Detect which cell encompasses the target text, then output its [X, Y] center coordinate. 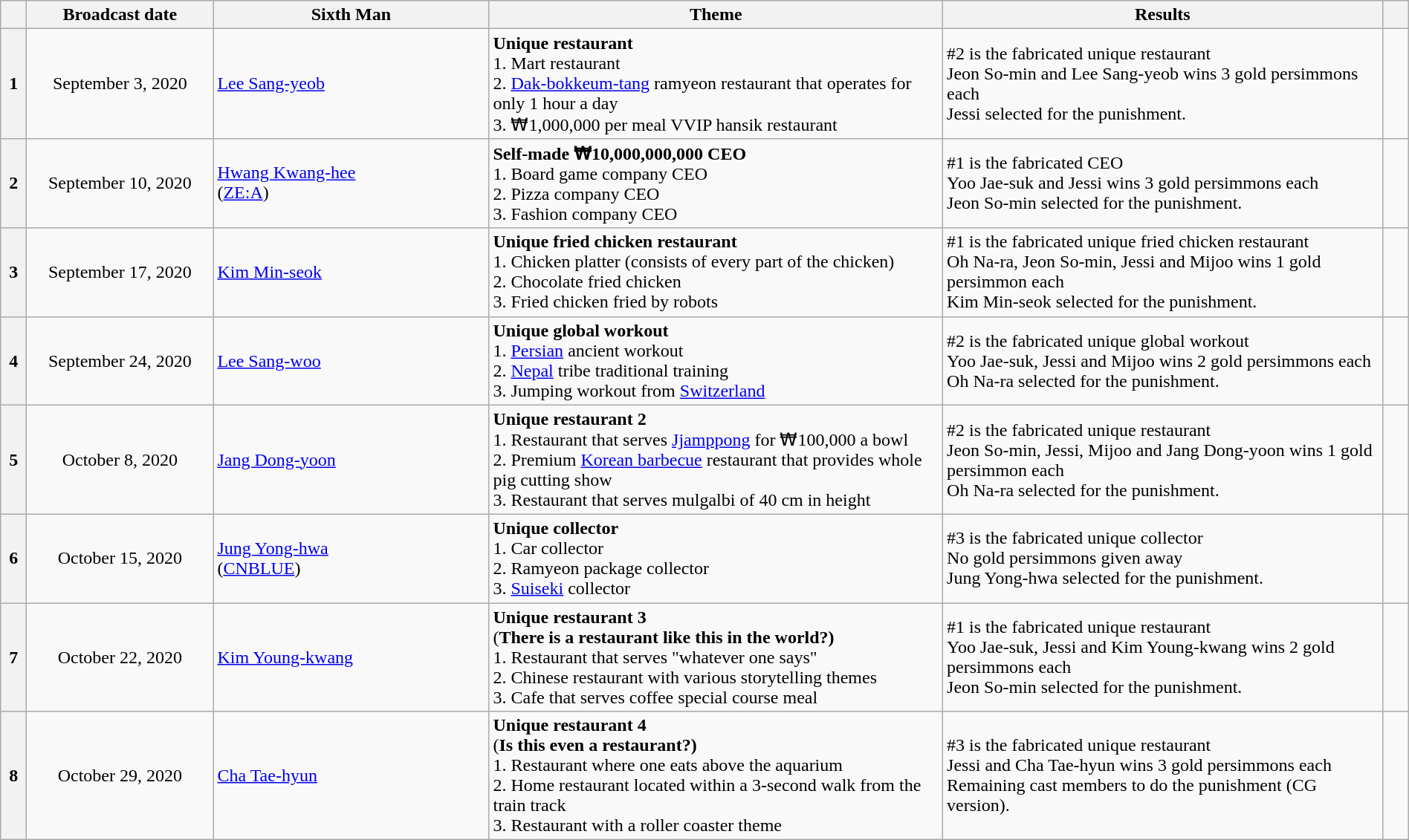
Lee Sang-woo [351, 361]
September 10, 2020 [120, 183]
Unique global workout1. Persian ancient workout2. Nepal tribe traditional training3. Jumping workout from Switzerland [716, 361]
#2 is the fabricated unique restaurantJeon So-min, Jessi, Mijoo and Jang Dong-yoon wins 1 gold persimmon eachOh Na-ra selected for the punishment. [1163, 460]
Kim Young-kwang [351, 657]
October 29, 2020 [120, 775]
#1 is the fabricated CEOYoo Jae-suk and Jessi wins 3 gold persimmons eachJeon So-min selected for the punishment. [1163, 183]
Theme [716, 15]
September 24, 2020 [120, 361]
Cha Tae-hyun [351, 775]
Jang Dong-yoon [351, 460]
Kim Min-seok [351, 272]
#3 is the fabricated unique collectorNo gold persimmons given awayJung Yong-hwa selected for the punishment. [1163, 559]
September 17, 2020 [120, 272]
Hwang Kwang-hee(ZE:A) [351, 183]
Lee Sang-yeob [351, 84]
Results [1163, 15]
October 22, 2020 [120, 657]
September 3, 2020 [120, 84]
Sixth Man [351, 15]
Unique collector1. Car collector2. Ramyeon package collector3. Suiseki collector [716, 559]
Broadcast date [120, 15]
#2 is the fabricated unique global workoutYoo Jae-suk, Jessi and Mijoo wins 2 gold persimmons eachOh Na-ra selected for the punishment. [1163, 361]
#2 is the fabricated unique restaurantJeon So-min and Lee Sang-yeob wins 3 gold persimmons eachJessi selected for the punishment. [1163, 84]
#3 is the fabricated unique restaurantJessi and Cha Tae-hyun wins 3 gold persimmons eachRemaining cast members to do the punishment (CG version). [1163, 775]
3 [13, 272]
5 [13, 460]
#1 is the fabricated unique restaurantYoo Jae-suk, Jessi and Kim Young-kwang wins 2 gold persimmons eachJeon So-min selected for the punishment. [1163, 657]
8 [13, 775]
Unique fried chicken restaurant1. Chicken platter (consists of every part of the chicken)2. Chocolate fried chicken3. Fried chicken fried by robots [716, 272]
Self-made ₩10,000,000,000 CEO1. Board game company CEO2. Pizza company CEO3. Fashion company CEO [716, 183]
October 8, 2020 [120, 460]
2 [13, 183]
4 [13, 361]
1 [13, 84]
Jung Yong-hwa(CNBLUE) [351, 559]
6 [13, 559]
7 [13, 657]
October 15, 2020 [120, 559]
